Capture the cell that displays the provided text and extract its (x, y) central coordinate. 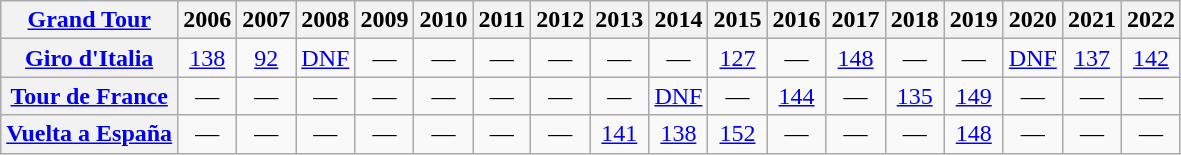
2020 (1032, 20)
2009 (384, 20)
2017 (856, 20)
2022 (1150, 20)
Tour de France (90, 96)
2018 (914, 20)
2012 (560, 20)
2021 (1092, 20)
144 (796, 96)
2019 (974, 20)
Grand Tour (90, 20)
2010 (444, 20)
2013 (620, 20)
127 (738, 58)
142 (1150, 58)
2015 (738, 20)
2014 (678, 20)
152 (738, 134)
2007 (266, 20)
2016 (796, 20)
2006 (208, 20)
Giro d'Italia (90, 58)
92 (266, 58)
141 (620, 134)
2011 (502, 20)
2008 (326, 20)
137 (1092, 58)
135 (914, 96)
Vuelta a España (90, 134)
149 (974, 96)
